Locate the cell with the specified text and output its [X, Y] center coordinate. 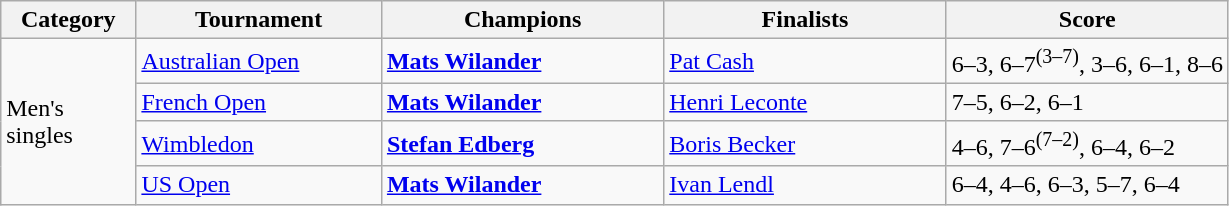
Score [1087, 20]
US Open [259, 185]
Pat Cash [805, 62]
4–6, 7–6(7–2), 6–4, 6–2 [1087, 144]
6–3, 6–7(3–7), 3–6, 6–1, 8–6 [1087, 62]
Champions [522, 20]
French Open [259, 102]
7–5, 6–2, 6–1 [1087, 102]
Henri Leconte [805, 102]
Category [68, 20]
Men'ssingles [68, 122]
Ivan Lendl [805, 185]
Tournament [259, 20]
Finalists [805, 20]
Boris Becker [805, 144]
6–4, 4–6, 6–3, 5–7, 6–4 [1087, 185]
Wimbledon [259, 144]
Australian Open [259, 62]
Stefan Edberg [522, 144]
